Output the (x, y) coordinate of the center of the cell containing the given text.  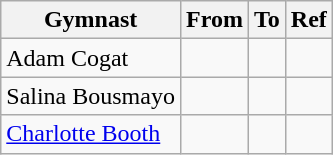
Ref (308, 20)
Charlotte Booth (91, 134)
Gymnast (91, 20)
From (214, 20)
To (266, 20)
Adam Cogat (91, 58)
Salina Bousmayo (91, 96)
